For the text-containing cell, return its midpoint in [x, y] coordinate format. 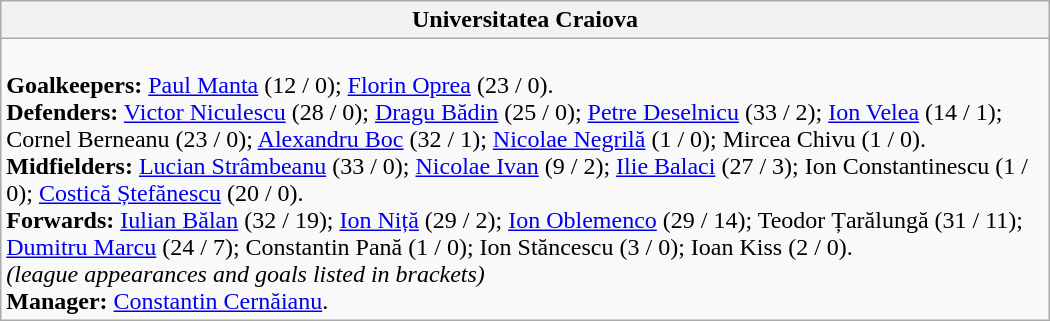
Universitatea Craiova [525, 20]
